Identify which cell holds the provided text, then report its [X, Y] central coordinate. 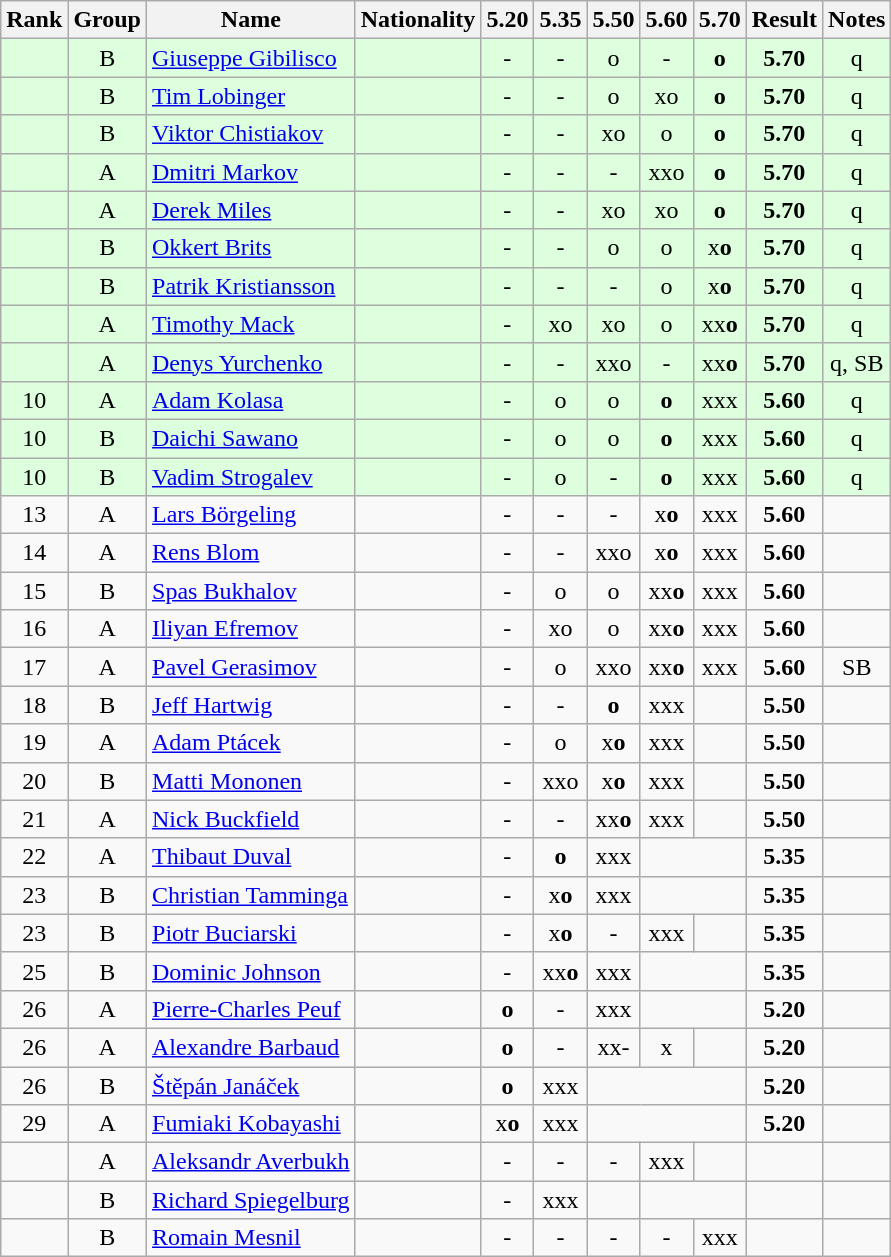
Tim Lobinger [252, 96]
Dominic Johnson [252, 971]
16 [34, 629]
Dmitri Markov [252, 172]
Alexandre Barbaud [252, 1047]
Jeff Hartwig [252, 705]
Pierre-Charles Peuf [252, 1009]
Giuseppe Gibilisco [252, 58]
Adam Ptácek [252, 743]
Lars Börgeling [252, 515]
22 [34, 857]
Christian Tamminga [252, 895]
Thibaut Duval [252, 857]
Result [784, 20]
Okkert Brits [252, 248]
Fumiaki Kobayashi [252, 1124]
x [666, 1047]
21 [34, 819]
Piotr Buciarski [252, 933]
q, SB [857, 362]
Nick Buckfield [252, 819]
29 [34, 1124]
18 [34, 705]
xx- [614, 1047]
Patrik Kristiansson [252, 286]
19 [34, 743]
Daichi Sawano [252, 438]
15 [34, 591]
Richard Spiegelburg [252, 1200]
Romain Mesnil [252, 1238]
Timothy Mack [252, 324]
25 [34, 971]
17 [34, 667]
Derek Miles [252, 210]
Adam Kolasa [252, 400]
Pavel Gerasimov [252, 667]
Štěpán Janáček [252, 1085]
Aleksandr Averbukh [252, 1162]
Matti Mononen [252, 781]
SB [857, 667]
Iliyan Efremov [252, 629]
Group [108, 20]
Viktor Chistiakov [252, 134]
Name [252, 20]
14 [34, 553]
Rens Blom [252, 553]
Notes [857, 20]
20 [34, 781]
Nationality [418, 20]
Denys Yurchenko [252, 362]
Spas Bukhalov [252, 591]
Rank [34, 20]
13 [34, 515]
Vadim Strogalev [252, 477]
